Detect which cell encompasses the target text, then output its [X, Y] center coordinate. 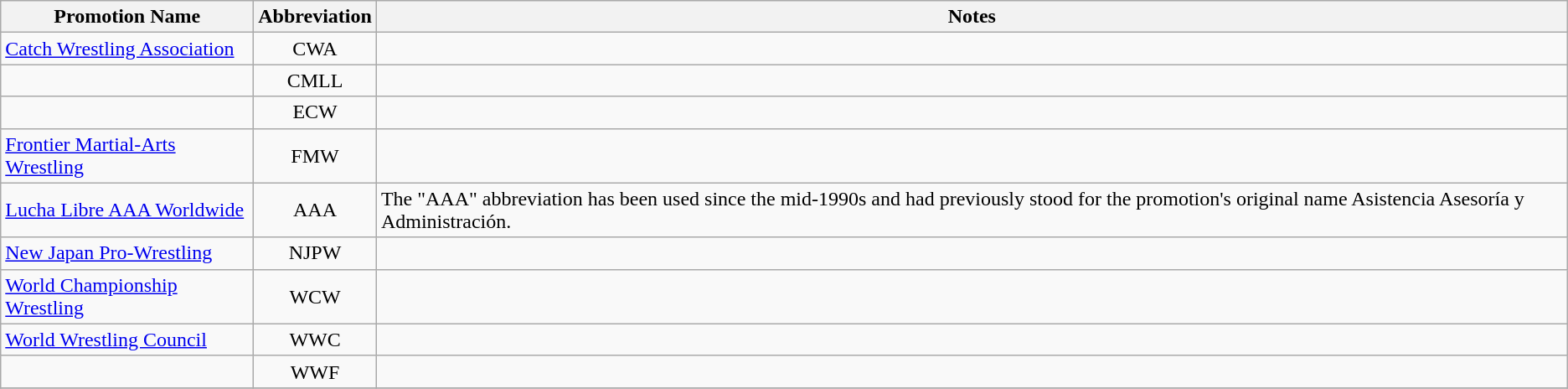
NJPW [315, 253]
WCW [315, 297]
Abbreviation [315, 17]
CWA [315, 49]
Promotion Name [127, 17]
Lucha Libre AAA Worldwide [127, 210]
Catch Wrestling Association [127, 49]
World Wrestling Council [127, 340]
FMW [315, 156]
CMLL [315, 80]
New Japan Pro-Wrestling [127, 253]
Notes [972, 17]
World Championship Wrestling [127, 297]
Frontier Martial-Arts Wrestling [127, 156]
ECW [315, 112]
WWC [315, 340]
AAA [315, 210]
WWF [315, 371]
